Extract the (x, y) coordinate from the center of the cell holding the provided text.  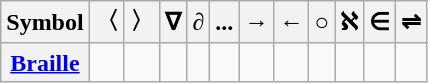
○ (322, 22)
← (292, 22)
⇌ (412, 22)
∂ (198, 22)
〉 (142, 22)
→ (256, 22)
... (224, 22)
∈ (380, 22)
〈 (106, 22)
∇ (173, 22)
ℵ (350, 22)
Braille (45, 62)
Symbol (45, 22)
